Return the [x, y] coordinate for the center point of the cell that contains the specified text.  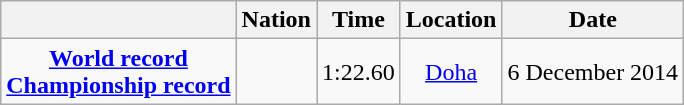
World recordChampionship record [118, 72]
Location [451, 20]
Doha [451, 72]
Date [593, 20]
1:22.60 [358, 72]
Time [358, 20]
6 December 2014 [593, 72]
Nation [276, 20]
